Extract the (X, Y) coordinate from the center of the cell holding the provided text.  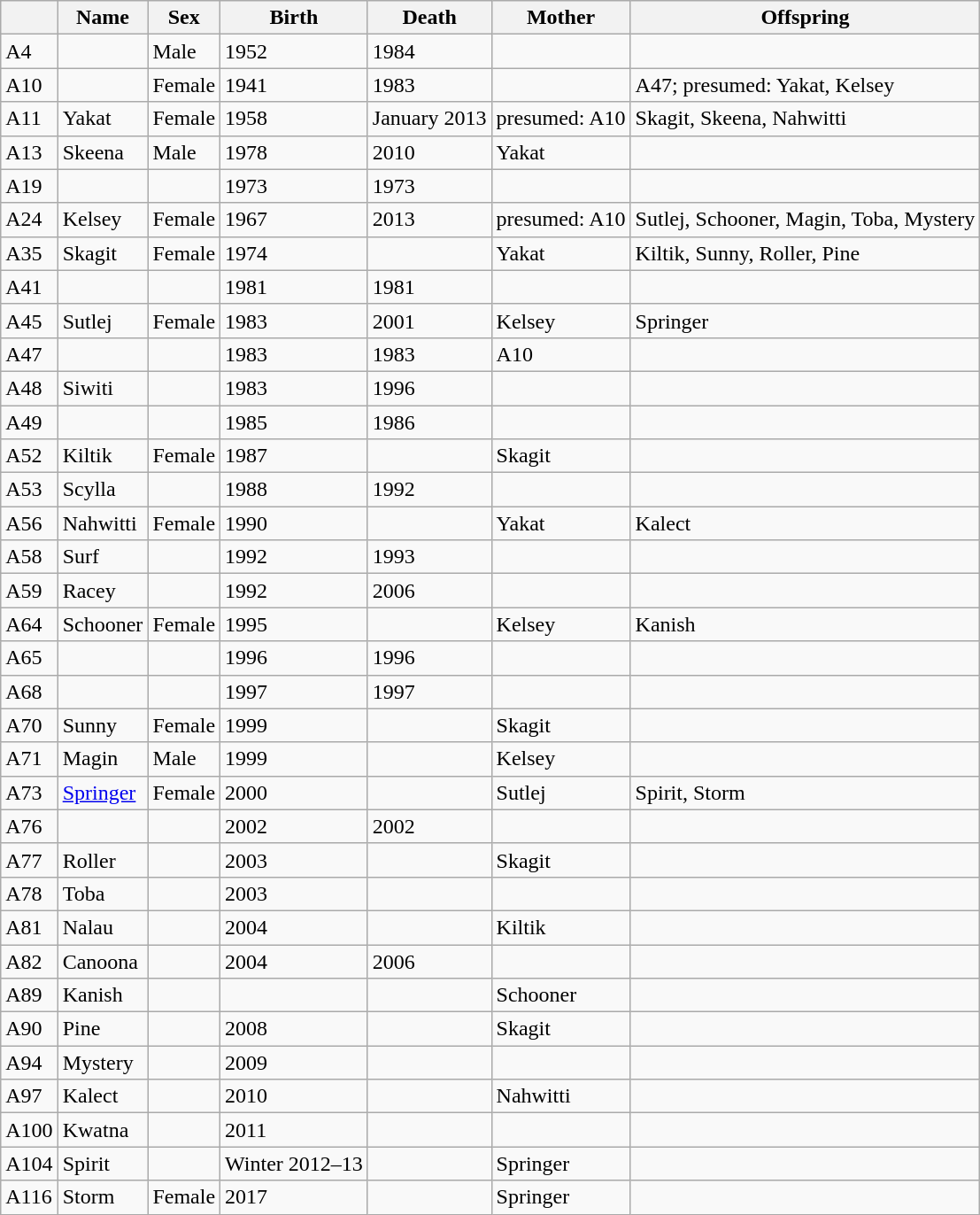
A68 (29, 692)
Storm (103, 1197)
1990 (294, 523)
A90 (29, 1029)
January 2013 (429, 119)
1985 (294, 422)
Spirit, Storm (806, 793)
Kwatna (103, 1130)
A73 (29, 793)
Magin (103, 759)
A94 (29, 1063)
1988 (294, 490)
2017 (294, 1197)
A76 (29, 826)
A58 (29, 557)
A59 (29, 591)
Canoona (103, 961)
1941 (294, 85)
1986 (429, 422)
A24 (29, 220)
1952 (294, 51)
Offspring (806, 18)
A47 (29, 354)
1993 (429, 557)
Winter 2012–13 (294, 1164)
A45 (29, 321)
2009 (294, 1063)
A81 (29, 927)
A48 (29, 388)
A4 (29, 51)
1978 (294, 152)
2001 (429, 321)
1984 (429, 51)
Surf (103, 557)
1958 (294, 119)
A77 (29, 860)
Kiltik, Sunny, Roller, Pine (806, 253)
2000 (294, 793)
A49 (29, 422)
Death (429, 18)
Pine (103, 1029)
1995 (294, 624)
A82 (29, 961)
A56 (29, 523)
2013 (429, 220)
A104 (29, 1164)
Siwiti (103, 388)
A65 (29, 658)
Mystery (103, 1063)
Scylla (103, 490)
A11 (29, 119)
Roller (103, 860)
Mother (561, 18)
A70 (29, 725)
A13 (29, 152)
Racey (103, 591)
Toba (103, 894)
1987 (294, 456)
A41 (29, 287)
Sex (184, 18)
Nalau (103, 927)
A89 (29, 995)
1967 (294, 220)
Skeena (103, 152)
2011 (294, 1130)
A116 (29, 1197)
A52 (29, 456)
A19 (29, 186)
A53 (29, 490)
A78 (29, 894)
Spirit (103, 1164)
Name (103, 18)
A71 (29, 759)
Skagit, Skeena, Nahwitti (806, 119)
A97 (29, 1096)
1974 (294, 253)
A35 (29, 253)
Sunny (103, 725)
2008 (294, 1029)
A100 (29, 1130)
A64 (29, 624)
A47; presumed: Yakat, Kelsey (806, 85)
Birth (294, 18)
Sutlej, Schooner, Magin, Toba, Mystery (806, 220)
